Detect which cell encompasses the target text, then output its [x, y] center coordinate. 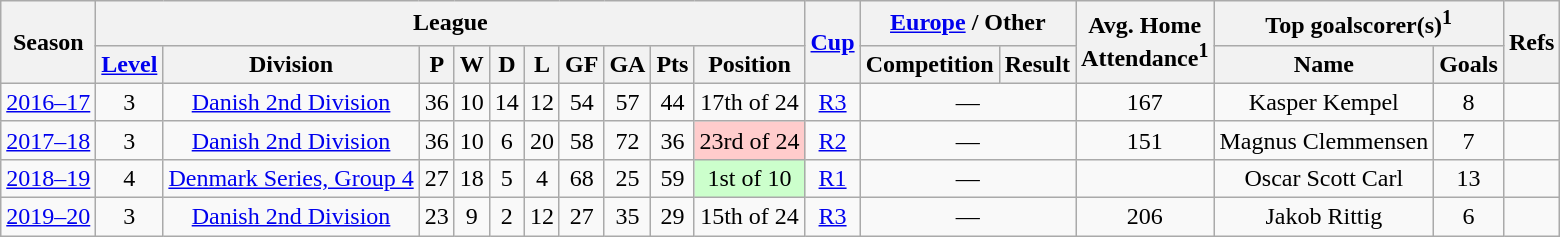
23 [436, 217]
Magnus Clemmensen [1324, 140]
GF [581, 64]
1st of 10 [750, 178]
14 [506, 102]
Europe / Other [968, 24]
2018–19 [48, 178]
68 [581, 178]
5 [506, 178]
Cup [832, 42]
R2 [832, 140]
151 [1145, 140]
Pts [672, 64]
72 [628, 140]
25 [628, 178]
Jakob Rittig [1324, 217]
59 [672, 178]
2017–18 [48, 140]
Position [750, 64]
9 [472, 217]
206 [1145, 217]
17th of 24 [750, 102]
35 [628, 217]
R1 [832, 178]
Kasper Kempel [1324, 102]
Competition [930, 64]
13 [1469, 178]
58 [581, 140]
Division [291, 64]
Goals [1469, 64]
D [506, 64]
Oscar Scott Carl [1324, 178]
L [542, 64]
Top goalscorer(s)1 [1358, 24]
Avg. HomeAttendance1 [1145, 42]
15th of 24 [750, 217]
Result [1037, 64]
Name [1324, 64]
League [450, 24]
23rd of 24 [750, 140]
Season [48, 42]
54 [581, 102]
P [436, 64]
20 [542, 140]
18 [472, 178]
2 [506, 217]
2016–17 [48, 102]
29 [672, 217]
44 [672, 102]
2019–20 [48, 217]
GA [628, 64]
Refs [1531, 42]
Denmark Series, Group 4 [291, 178]
7 [1469, 140]
W [472, 64]
57 [628, 102]
Level [130, 64]
167 [1145, 102]
8 [1469, 102]
